Identify which cell holds the provided text, then report its (x, y) central coordinate. 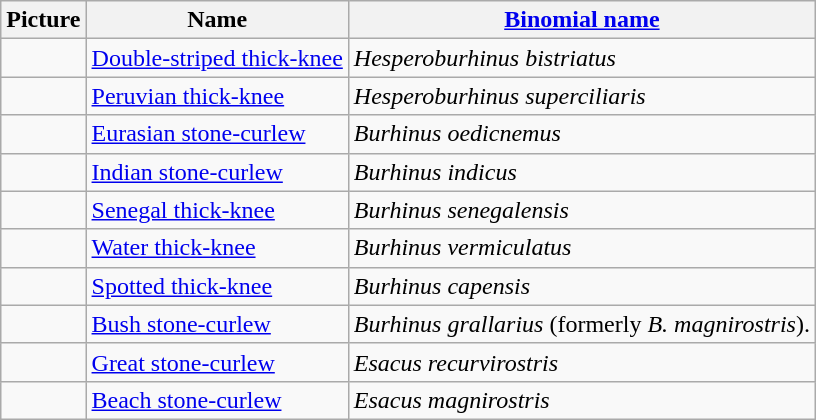
Hesperoburhinus superciliaris (582, 96)
Burhinus indicus (582, 172)
Esacus magnirostris (582, 400)
Spotted thick-knee (217, 286)
Senegal thick-knee (217, 210)
Beach stone-curlew (217, 400)
Name (217, 20)
Burhinus capensis (582, 286)
Binomial name (582, 20)
Great stone-curlew (217, 362)
Burhinus senegalensis (582, 210)
Eurasian stone-curlew (217, 134)
Esacus recurvirostris (582, 362)
Water thick-knee (217, 248)
Burhinus grallarius (formerly B. magnirostris). (582, 324)
Bush stone-curlew (217, 324)
Indian stone-curlew (217, 172)
Double-striped thick-knee (217, 58)
Burhinus vermiculatus (582, 248)
Hesperoburhinus bistriatus (582, 58)
Burhinus oedicnemus (582, 134)
Peruvian thick-knee (217, 96)
Picture (44, 20)
